Scan for the cell matching the given text and deliver its [x, y] coordinate at center. 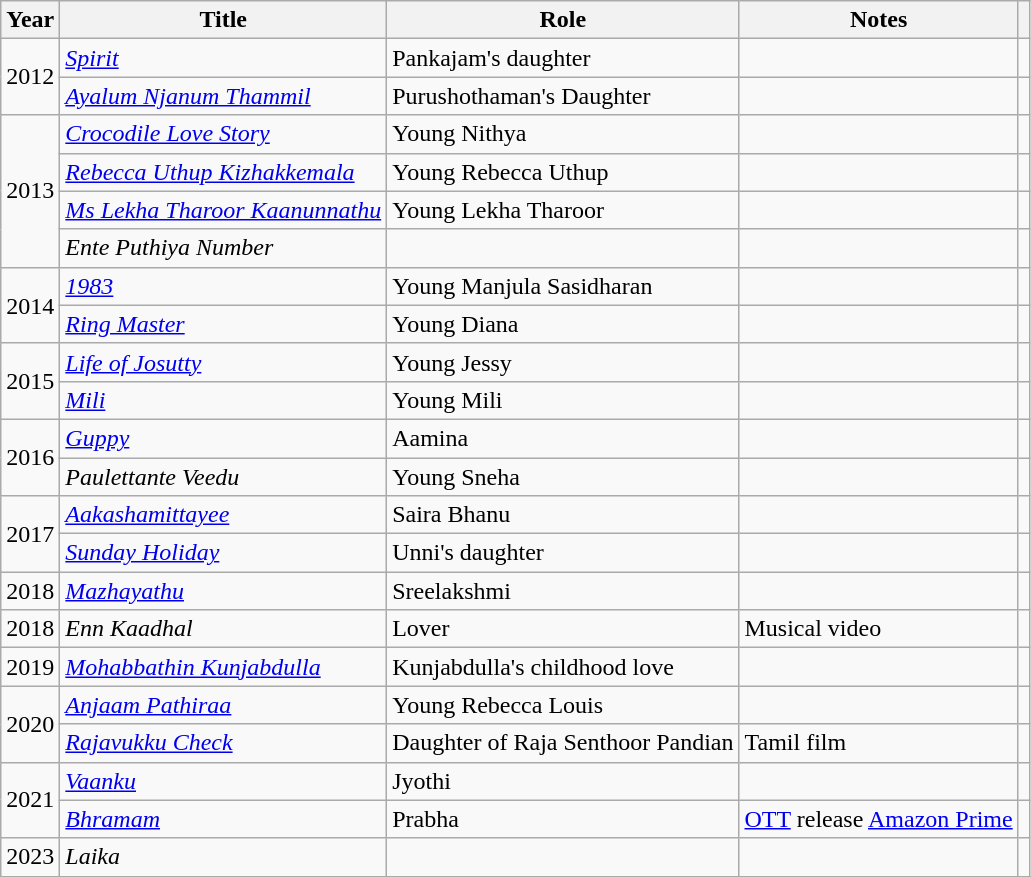
Prabha [563, 819]
Paulettante Veedu [224, 477]
Anjaam Pathiraa [224, 705]
Crocodile Love Story [224, 134]
Daughter of Raja Senthoor Pandian [563, 743]
2023 [30, 857]
Laika [224, 857]
2020 [30, 724]
Sunday Holiday [224, 553]
Ente Puthiya Number [224, 248]
Tamil film [878, 743]
Young Nithya [563, 134]
2017 [30, 534]
Title [224, 20]
Lover [563, 629]
Enn Kaadhal [224, 629]
Aakashamittayee [224, 515]
Young Sneha [563, 477]
Mazhayathu [224, 591]
Mili [224, 400]
Ring Master [224, 324]
Kunjabdulla's childhood love [563, 667]
Unni's daughter [563, 553]
Young Jessy [563, 362]
Rebecca Uthup Kizhakkemala [224, 172]
Jyothi [563, 781]
Year [30, 20]
Young Lekha Tharoor [563, 210]
2012 [30, 77]
OTT release Amazon Prime [878, 819]
Vaanku [224, 781]
Life of Josutty [224, 362]
Mohabbathin Kunjabdulla [224, 667]
Young Rebecca Louis [563, 705]
Bhramam [224, 819]
Spirit [224, 58]
2019 [30, 667]
Role [563, 20]
Ayalum Njanum Thammil [224, 96]
Notes [878, 20]
Purushothaman's Daughter [563, 96]
2014 [30, 305]
Rajavukku Check [224, 743]
Ms Lekha Tharoor Kaanunnathu [224, 210]
Young Mili [563, 400]
Young Diana [563, 324]
2013 [30, 191]
Sreelakshmi [563, 591]
1983 [224, 286]
Guppy [224, 438]
2021 [30, 800]
Pankajam's daughter [563, 58]
Saira Bhanu [563, 515]
Young Rebecca Uthup [563, 172]
Aamina [563, 438]
Young Manjula Sasidharan [563, 286]
2016 [30, 457]
Musical video [878, 629]
2015 [30, 381]
